Pinpoint the cell where the given text exists, returning its [X, Y] midpoint coordinate. 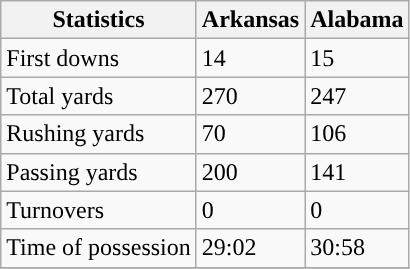
First downs [99, 58]
Turnovers [99, 210]
270 [250, 96]
Alabama [357, 20]
141 [357, 172]
Passing yards [99, 172]
29:02 [250, 248]
Rushing yards [99, 134]
15 [357, 58]
Time of possession [99, 248]
30:58 [357, 248]
Statistics [99, 20]
247 [357, 96]
14 [250, 58]
Total yards [99, 96]
106 [357, 134]
200 [250, 172]
Arkansas [250, 20]
70 [250, 134]
